Detect which cell encompasses the target text, then output its [X, Y] center coordinate. 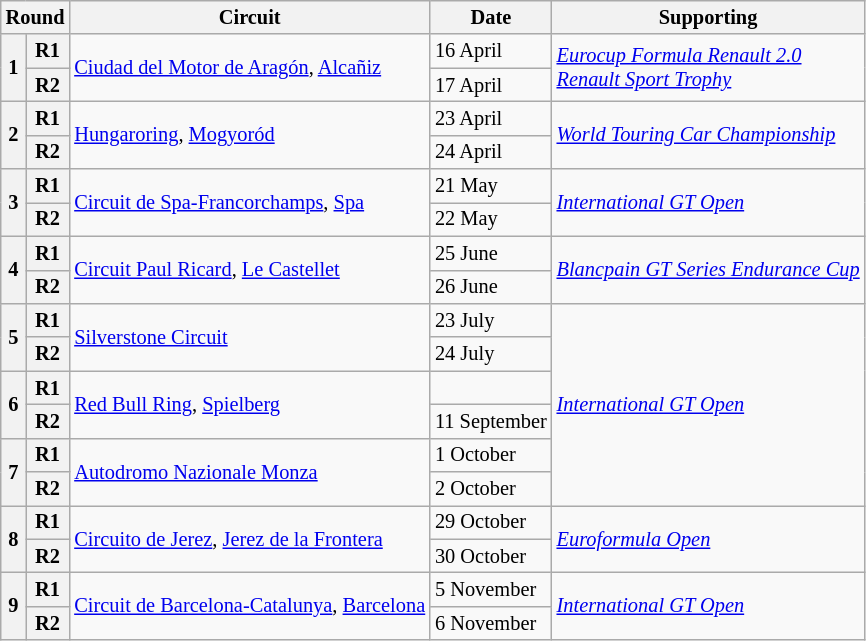
25 June [491, 253]
11 September [491, 421]
5 November [491, 589]
5 [14, 336]
Circuit de Spa-Francorchamps, Spa [250, 202]
Blancpain GT Series Endurance Cup [708, 270]
Circuito de Jerez, Jerez de la Frontera [250, 538]
4 [14, 270]
23 April [491, 118]
1 October [491, 455]
Circuit de Barcelona-Catalunya, Barcelona [250, 606]
Silverstone Circuit [250, 336]
3 [14, 202]
24 April [491, 152]
22 May [491, 219]
2 October [491, 489]
21 May [491, 186]
7 [14, 472]
Hungaroring, Mogyoród [250, 134]
29 October [491, 522]
Euroformula Open [708, 538]
Red Bull Ring, Spielberg [250, 404]
6 [14, 404]
2 [14, 134]
Circuit [250, 17]
23 July [491, 320]
17 April [491, 85]
Ciudad del Motor de Aragón, Alcañiz [250, 68]
24 July [491, 354]
Round [36, 17]
World Touring Car Championship [708, 134]
Autodromo Nazionale Monza [250, 472]
Circuit Paul Ricard, Le Castellet [250, 270]
Eurocup Formula Renault 2.0Renault Sport Trophy [708, 68]
6 November [491, 623]
8 [14, 538]
30 October [491, 556]
26 June [491, 287]
Date [491, 17]
1 [14, 68]
9 [14, 606]
16 April [491, 51]
Supporting [708, 17]
